Find where the given text appears and provide that cell's center as [x, y] coordinate. 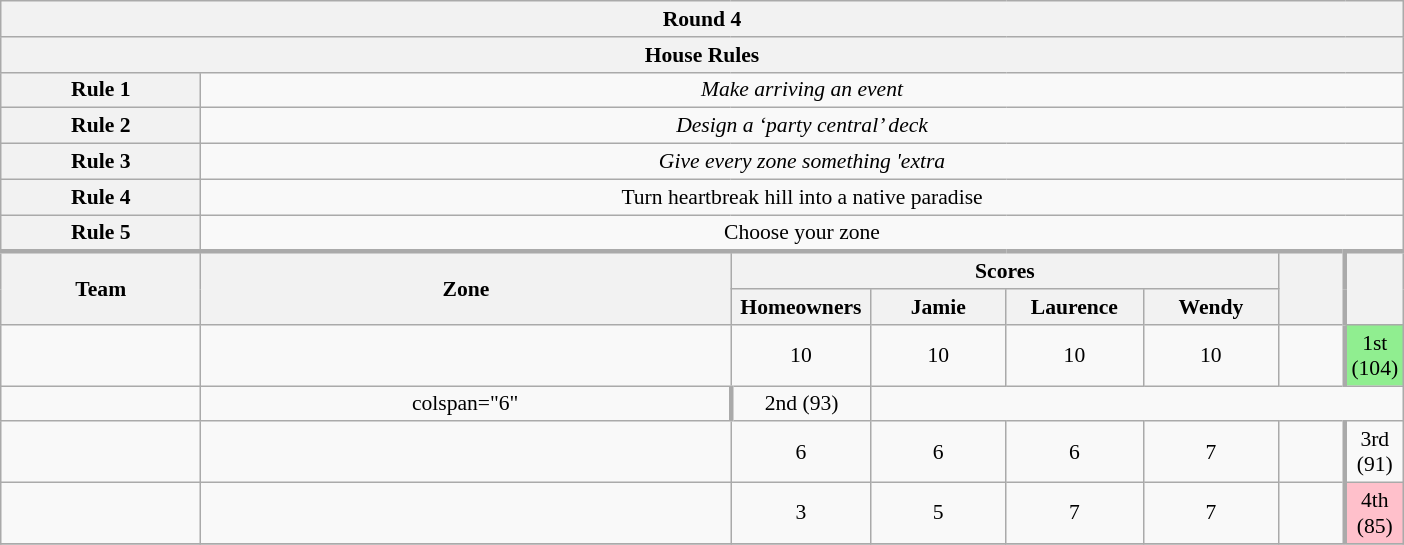
Homeowners [801, 307]
Rule 1 [101, 90]
1st (104) [1374, 356]
4th (85) [1374, 514]
Laurence [1074, 307]
Rule 4 [101, 197]
Make arriving an event [802, 90]
Turn heartbreak hill into a native paradise [802, 197]
Scores [1005, 270]
Choose your zone [802, 234]
5 [938, 514]
Rule 3 [101, 162]
Round 4 [702, 19]
colspan="6" [466, 404]
2nd (93) [801, 404]
Give every zone something 'extra [802, 162]
House Rules [702, 55]
Jamie [938, 307]
3rd (91) [1374, 452]
Rule 2 [101, 126]
Team [101, 288]
Wendy [1211, 307]
Rule 5 [101, 234]
Design a ‘party central’ deck [802, 126]
3 [801, 514]
Zone [466, 288]
